Detect which cell encompasses the target text, then output its (X, Y) center coordinate. 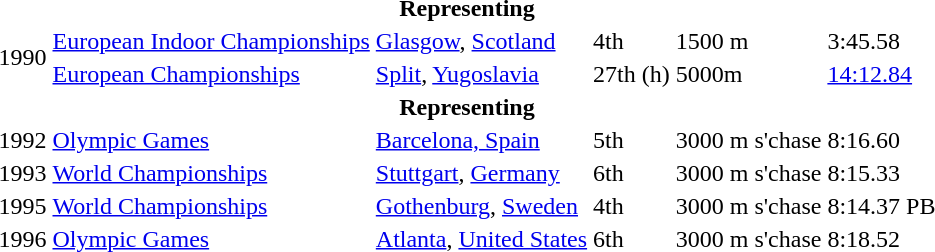
Glasgow, Scotland (481, 41)
27th (h) (632, 74)
Stuttgart, Germany (481, 173)
European Championships (211, 74)
Split, Yugoslavia (481, 74)
Olympic Games (211, 140)
5000m (748, 74)
Gothenburg, Sweden (481, 206)
6th (632, 173)
Barcelona, Spain (481, 140)
1500 m (748, 41)
5th (632, 140)
European Indoor Championships (211, 41)
